Identify which cell holds the provided text, then report its [X, Y] central coordinate. 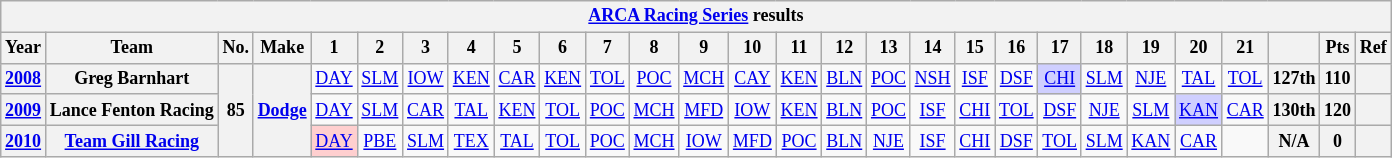
127th [1294, 78]
PBE [380, 140]
CAY [753, 78]
3 [426, 48]
Make [282, 48]
2009 [24, 110]
Greg Barnhart [132, 78]
Team [132, 48]
Lance Fenton Racing [132, 110]
ARCA Racing Series results [696, 16]
9 [704, 48]
120 [1338, 110]
10 [753, 48]
N/A [1294, 140]
Year [24, 48]
4 [471, 48]
21 [1245, 48]
NSH [932, 78]
5 [517, 48]
12 [844, 48]
Pts [1338, 48]
14 [932, 48]
TEX [471, 140]
13 [889, 48]
Team Gill Racing [132, 140]
110 [1338, 78]
2008 [24, 78]
8 [654, 48]
20 [1199, 48]
7 [607, 48]
85 [236, 110]
6 [563, 48]
1 [334, 48]
130th [1294, 110]
16 [1016, 48]
No. [236, 48]
Dodge [282, 110]
11 [799, 48]
17 [1060, 48]
2 [380, 48]
15 [975, 48]
18 [1104, 48]
2010 [24, 140]
Ref [1373, 48]
19 [1151, 48]
0 [1338, 140]
